Identify which cell holds the provided text, then report its [X, Y] central coordinate. 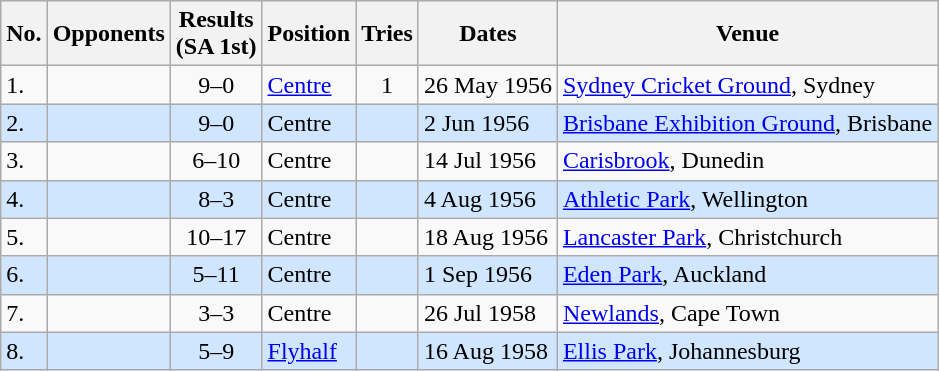
7. [24, 313]
Sydney Cricket Ground, Sydney [747, 85]
18 Aug 1956 [488, 237]
3. [24, 161]
Flyhalf [309, 351]
3–3 [216, 313]
Dates [488, 34]
14 Jul 1956 [488, 161]
Position [309, 34]
Eden Park, Auckland [747, 275]
No. [24, 34]
4. [24, 199]
26 May 1956 [488, 85]
1. [24, 85]
Results(SA 1st) [216, 34]
Ellis Park, Johannesburg [747, 351]
1 Sep 1956 [488, 275]
8. [24, 351]
Athletic Park, Wellington [747, 199]
5. [24, 237]
Venue [747, 34]
Opponents [108, 34]
1 [388, 85]
2 Jun 1956 [488, 123]
Brisbane Exhibition Ground, Brisbane [747, 123]
Lancaster Park, Christchurch [747, 237]
8–3 [216, 199]
5–9 [216, 351]
Carisbrook, Dunedin [747, 161]
5–11 [216, 275]
6–10 [216, 161]
26 Jul 1958 [488, 313]
2. [24, 123]
Newlands, Cape Town [747, 313]
16 Aug 1958 [488, 351]
Tries [388, 34]
10–17 [216, 237]
6. [24, 275]
4 Aug 1956 [488, 199]
